Scan for the cell matching the given text and deliver its (X, Y) coordinate at center. 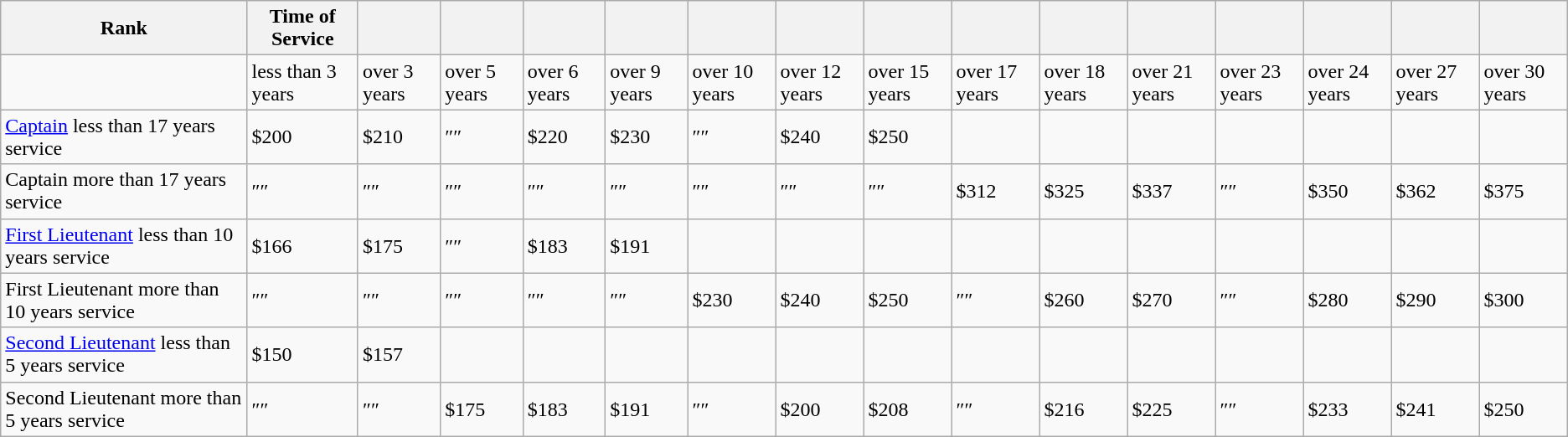
$233 (1347, 409)
$225 (1171, 409)
over 12 years (819, 82)
over 3 years (399, 82)
$210 (399, 137)
$300 (1523, 300)
$270 (1171, 300)
$312 (995, 191)
$166 (302, 246)
over 24 years (1347, 82)
Second Lieutenant more than 5 years service (124, 409)
over 17 years (995, 82)
$350 (1347, 191)
$208 (908, 409)
over 30 years (1523, 82)
First Lieutenant more than 10 years service (124, 300)
First Lieutenant less than 10 years service (124, 246)
$157 (399, 355)
$241 (1436, 409)
Second Lieutenant less than 5 years service (124, 355)
Captain more than 17 years service (124, 191)
over 15 years (908, 82)
over 23 years (1260, 82)
$280 (1347, 300)
over 5 years (482, 82)
$220 (564, 137)
$150 (302, 355)
Rank (124, 28)
over 10 years (732, 82)
over 6 years (564, 82)
over 18 years (1084, 82)
over 27 years (1436, 82)
$375 (1523, 191)
over 9 years (647, 82)
less than 3 years (302, 82)
Time of Service (302, 28)
$216 (1084, 409)
Captain less than 17 years service (124, 137)
$337 (1171, 191)
$260 (1084, 300)
$290 (1436, 300)
$362 (1436, 191)
over 21 years (1171, 82)
$325 (1084, 191)
